Output the [x, y] coordinate of the center of the cell containing the given text.  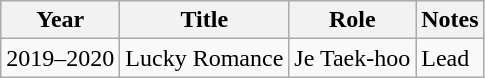
Notes [450, 20]
Title [204, 20]
Role [352, 20]
2019–2020 [60, 58]
Lucky Romance [204, 58]
Year [60, 20]
Lead [450, 58]
Je Taek-hoo [352, 58]
